Find where the given text appears and provide that cell's center as (x, y) coordinate. 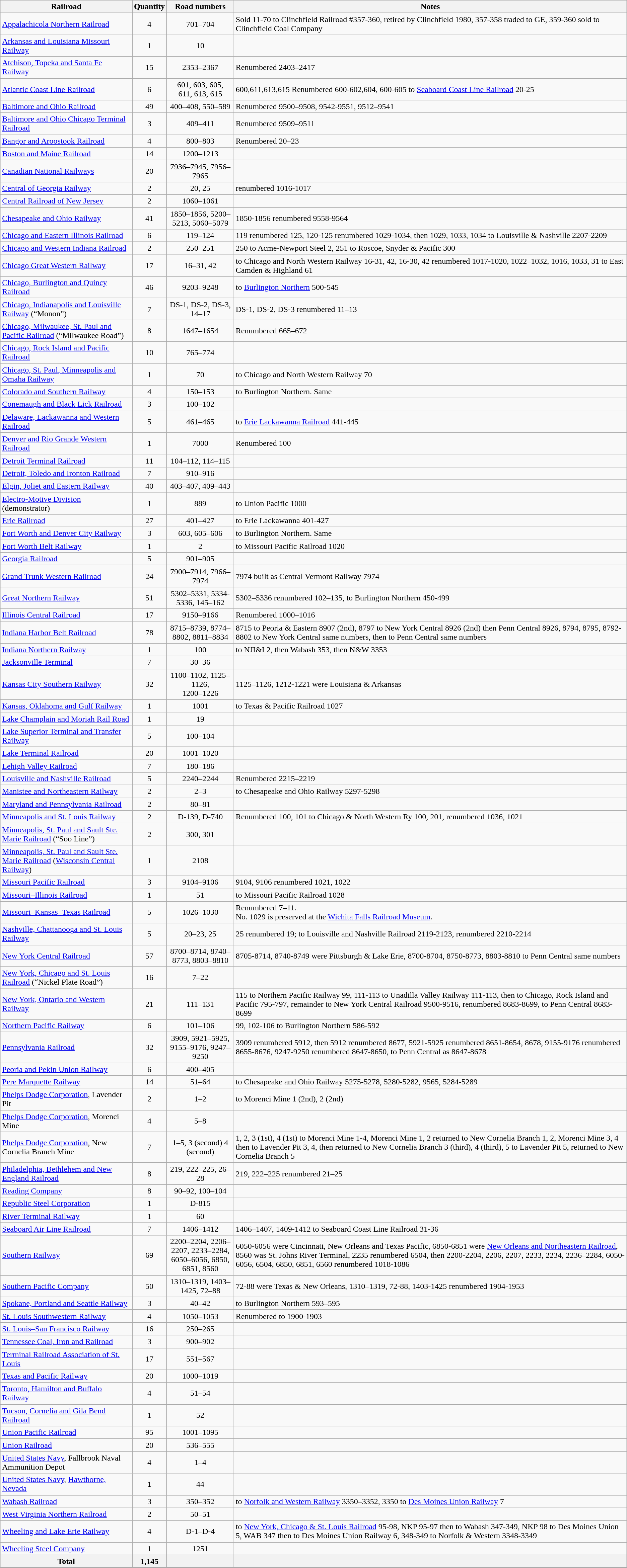
5302–5336 renumbered 102–135, to Burlington Northern 450-499 (430, 598)
100–104 (200, 736)
7900–7914, 7966–7974 (200, 576)
DS-1, DS-2, DS-3 renumbered 11–13 (430, 309)
Renumbered to 1900-1903 (430, 1316)
95 (149, 1432)
Railroad (66, 7)
to NJI&I 2, then Wabash 353, then N&W 3353 (430, 650)
Canadian National Railways (66, 171)
800–803 (200, 141)
701–704 (200, 24)
24 (149, 576)
Colorado and Southern Railway (66, 392)
72-88 were Texas & New Orleans, 1310–1319, 72-88, 1403-1425 renumbered 1904-1953 (430, 1286)
Reading Company (66, 1191)
1001–1095 (200, 1432)
21 (149, 1004)
to Chicago and North Western Railway 16-31, 42, 16-30, 42 renumbered 1017-1020, 1022–1032, 1016, 1033, 31 to East Camden & Highland 61 (430, 266)
250 to Acme-Newport Steel 2, 251 to Roscoe, Snyder & Pacific 300 (430, 248)
Illinois Central Railroad (66, 615)
DS-1, DS-2, DS-3, 14–17 (200, 309)
Phelps Dodge Corporation, Morenci Mine (66, 1121)
Chicago, Indianapolis and Louisville Railway (“Monon”) (66, 309)
1,145 (149, 1561)
Road numbers (200, 7)
1406–1412 (200, 1229)
8700–8714, 8740–8773, 8803–8810 (200, 956)
United States Navy, Hawthorne, Nevada (66, 1484)
Renumbered 20–23 (430, 141)
Wheeling and Lake Erie Railway (66, 1532)
Renumbered 100, 101 to Chicago & North Western Ry 100, 201, renumbered 1036, 1021 (430, 817)
Quantity (149, 7)
Central of Georgia Railway (66, 188)
D-815 (200, 1204)
27 (149, 521)
Baltimore and Ohio Railroad (66, 106)
219, 222–225, 26–28 (200, 1173)
1100–1102, 1125–1126,1200–1226 (200, 684)
West Virginia Northern Railroad (66, 1514)
1310–1319, 1403–1425, 72–88 (200, 1286)
5–8 (200, 1121)
Minneapolis, St. Paul and Sault Ste. Marie Railroad (Wisconsin Central Railway) (66, 860)
1125–1126, 1212-1221 were Louisiana & Arkansas (430, 684)
3909, 5921–5925,9155–9176, 9247–9250 (200, 1047)
St. Louis–San Francisco Railway (66, 1329)
Arkansas and Louisiana Missouri Railway (66, 46)
Renumbered 2215–2219 (430, 779)
46 (149, 287)
Renumbered 665–672 (430, 331)
Renumbered 1000–1016 (430, 615)
250–265 (200, 1329)
Detroit Terminal Railroad (66, 461)
Fort Worth and Denver City Railway (66, 533)
9104–9106 (200, 882)
401–427 (200, 521)
Maryland and Pennsylvania Railroad (66, 804)
1200–1213 (200, 154)
Renumbered 7–11.No. 1029 is preserved at the Wichita Falls Railroad Museum. (430, 912)
15 (149, 68)
Atlantic Coast Line Railroad (66, 89)
to Texas & Pacific Railroad 1027 (430, 706)
Chicago and Eastern Illinois Railroad (66, 236)
to Erie Lackawanna Railroad 441-445 (430, 422)
601, 603, 605,611, 613, 615 (200, 89)
New York Central Railroad (66, 956)
2108 (200, 860)
250–251 (200, 248)
Southern Railway (66, 1255)
1000–1019 (200, 1376)
51–64 (200, 1082)
Chicago, Milwaukee, St. Paul and Pacific Railroad (“Milwaukee Road”) (66, 331)
Baltimore and Ohio Chicago Terminal Railroad (66, 124)
57 (149, 956)
Total (66, 1561)
Manistee and Northeastern Railway (66, 792)
99, 102-106 to Burlington Northern 586-592 (430, 1025)
Chicago, Rock Island and Pacific Railroad (66, 353)
1050–1053 (200, 1316)
11 (149, 461)
901–905 (200, 559)
1–4 (200, 1463)
219, 222–225 renumbered 21–25 (430, 1173)
Nashville, Chattanooga and St. Louis Railway (66, 934)
Chesapeake and Ohio Railway (66, 218)
Grand Trunk Western Railroad (66, 576)
renumbered 1016-1017 (430, 188)
104–112, 114–115 (200, 461)
101–106 (200, 1025)
D-139, D-740 (200, 817)
1001 (200, 706)
Denver and Rio Grande Western Railroad (66, 443)
Renumbered 9509–9511 (430, 124)
889 (200, 503)
150–153 (200, 392)
600,611,613,615 Renumbered 600-602,604, 600-605 to Seaboard Coast Line Railroad 20-25 (430, 89)
Fort Worth Belt Railway (66, 546)
Appalachicola Northern Railroad (66, 24)
Peoria and Pekin Union Railway (66, 1069)
to Chesapeake and Ohio Railway 5275-5278, 5280-5282, 9565, 5284-5289 (430, 1082)
Terminal Railroad Association of St. Louis (66, 1359)
100 (200, 650)
Detroit, Toledo and Ironton Railroad (66, 473)
Lake Champlain and Moriah Rail Road (66, 719)
New York, Ontario and Western Railway (66, 1004)
80–81 (200, 804)
1647–1654 (200, 331)
300, 301 (200, 834)
2353–2367 (200, 68)
to Erie Lackawanna 401-427 (430, 521)
20–23, 25 (200, 934)
Phelps Dodge Corporation, Lavender Pit (66, 1099)
8705-8714, 8740-8749 were Pittsburgh & Lake Erie, 8700-8704, 8750-8773, 8803-8810 to Penn Central same numbers (430, 956)
to Chesapeake and Ohio Railway 5297-5298 (430, 792)
100–102 (200, 404)
Tucson, Cornelia and Gila Bend Railroad (66, 1415)
to Morenci Mine 1 (2nd), 2 (2nd) (430, 1099)
7–22 (200, 977)
119 renumbered 125, 120-125 renumbered 1029-1034, then 1029, 1033, 1034 to Louisville & Nashville 2207-2209 (430, 236)
461–465 (200, 422)
1001–1020 (200, 753)
to Burlington Northern 593–595 (430, 1303)
Lehigh Valley Railroad (66, 766)
Pennsylvania Railroad (66, 1047)
350–352 (200, 1501)
16–31, 42 (200, 266)
5302–5331, 5334-5336, 145–162 (200, 598)
Renumbered 100 (430, 443)
Indiana Northern Railway (66, 650)
119–124 (200, 236)
Indiana Harbor Belt Railroad (66, 633)
Pere Marquette Railway (66, 1082)
to Chicago and North Western Railway 70 (430, 374)
Great Northern Railway (66, 598)
St. Louis Southwestern Railway (66, 1316)
1026–1030 (200, 912)
1850-1856 renumbered 9558-9564 (430, 218)
400–408, 550–589 (200, 106)
Minneapolis and St. Louis Railway (66, 817)
to Missouri Pacific Railroad 1020 (430, 546)
1–2 (200, 1099)
Elgin, Joliet and Eastern Railway (66, 486)
50 (149, 1286)
1–5, 3 (second) 4 (second) (200, 1147)
40–42 (200, 1303)
603, 605–606 (200, 533)
to Missouri Pacific Railroad 1028 (430, 895)
Chicago Great Western Railway (66, 266)
Bangor and Aroostook Railroad (66, 141)
Sold 11-70 to Clinchfield Railroad #357-360, retired by Clinchfield 1980, 357-358 traded to GE, 359-360 sold to Clinchfield Coal Company (430, 24)
20, 25 (200, 188)
19 (200, 719)
Jacksonville Terminal (66, 662)
41 (149, 218)
90–92, 100–104 (200, 1191)
Toronto, Hamilton and Buffalo Railway (66, 1394)
403–407, 409–443 (200, 486)
Union Pacific Railroad (66, 1432)
44 (200, 1484)
400–405 (200, 1069)
69 (149, 1255)
United States Navy, Fallbrook Naval Ammunition Depot (66, 1463)
536–555 (200, 1445)
Lake Terminal Railroad (66, 753)
25 renumbered 19; to Louisville and Nashville Railroad 2119-2123, renumbered 2210-2214 (430, 934)
Erie Railroad (66, 521)
Georgia Railroad (66, 559)
60 (200, 1216)
Tennessee Coal, Iron and Railroad (66, 1341)
7936–7945, 7956–7965 (200, 171)
Missouri Pacific Railroad (66, 882)
51–54 (200, 1394)
Louisville and Nashville Railroad (66, 779)
Lake Superior Terminal and Transfer Railway (66, 736)
to Norfolk and Western Railway 3350–3352, 3350 to Des Moines Union Railway 7 (430, 1501)
7974 built as Central Vermont Railway 7974 (430, 576)
Atchison, Topeka and Santa Fe Railway (66, 68)
551–567 (200, 1359)
Conemaugh and Black Lick Railroad (66, 404)
Boston and Maine Railroad (66, 154)
Central Railroad of New Jersey (66, 201)
Wheeling Steel Company (66, 1549)
49 (149, 106)
Wabash Railroad (66, 1501)
Philadelphia, Bethlehem and New England Railroad (66, 1173)
70 (200, 374)
9104, 9106 renumbered 1021, 1022 (430, 882)
to Union Pacific 1000 (430, 503)
Chicago and Western Indiana Railroad (66, 248)
Missouri–Kansas–Texas Railroad (66, 912)
Kansas, Oklahoma and Gulf Railway (66, 706)
D-1–D-4 (200, 1532)
Kansas City Southern Railway (66, 684)
Seaboard Air Line Railroad (66, 1229)
Northern Pacific Railway (66, 1025)
to Burlington Northern 500-545 (430, 287)
52 (200, 1415)
Chicago, St. Paul, Minneapolis and Omaha Railway (66, 374)
Southern Pacific Company (66, 1286)
Phelps Dodge Corporation, New Cornelia Branch Mine (66, 1147)
1850–1856, 5200–5213, 5060–5079 (200, 218)
1406–1407, 1409-1412 to Seaboard Coast Line Railroad 31-36 (430, 1229)
2240–2244 (200, 779)
765–774 (200, 353)
9203–9248 (200, 287)
180–186 (200, 766)
Chicago, Burlington and Quincy Railroad (66, 287)
New York, Chicago and St. Louis Railroad (“Nickel Plate Road”) (66, 977)
Spokane, Portland and Seattle Railway (66, 1303)
2200–2204, 2206–2207, 2233–2284,6050–6056, 6850, 6851, 8560 (200, 1255)
Minneapolis, St. Paul and Sault Ste. Marie Railroad (“Soo Line”) (66, 834)
Renumbered 9500–9508, 9542-9551, 9512–9541 (430, 106)
50–51 (200, 1514)
30–36 (200, 662)
Renumbered 2403–2417 (430, 68)
1060–1061 (200, 201)
910–916 (200, 473)
2–3 (200, 792)
Texas and Pacific Railway (66, 1376)
78 (149, 633)
9150–9166 (200, 615)
River Terminal Railway (66, 1216)
40 (149, 486)
111–131 (200, 1004)
Union Railroad (66, 1445)
Electro-Motive Division (demonstrator) (66, 503)
8715–8739, 8774–8802, 8811–8834 (200, 633)
Notes (430, 7)
Delaware, Lackawanna and Western Railroad (66, 422)
Republic Steel Corporation (66, 1204)
409–411 (200, 124)
1251 (200, 1549)
Missouri–Illinois Railroad (66, 895)
900–902 (200, 1341)
7000 (200, 443)
